Detect which cell encompasses the target text, then output its [X, Y] center coordinate. 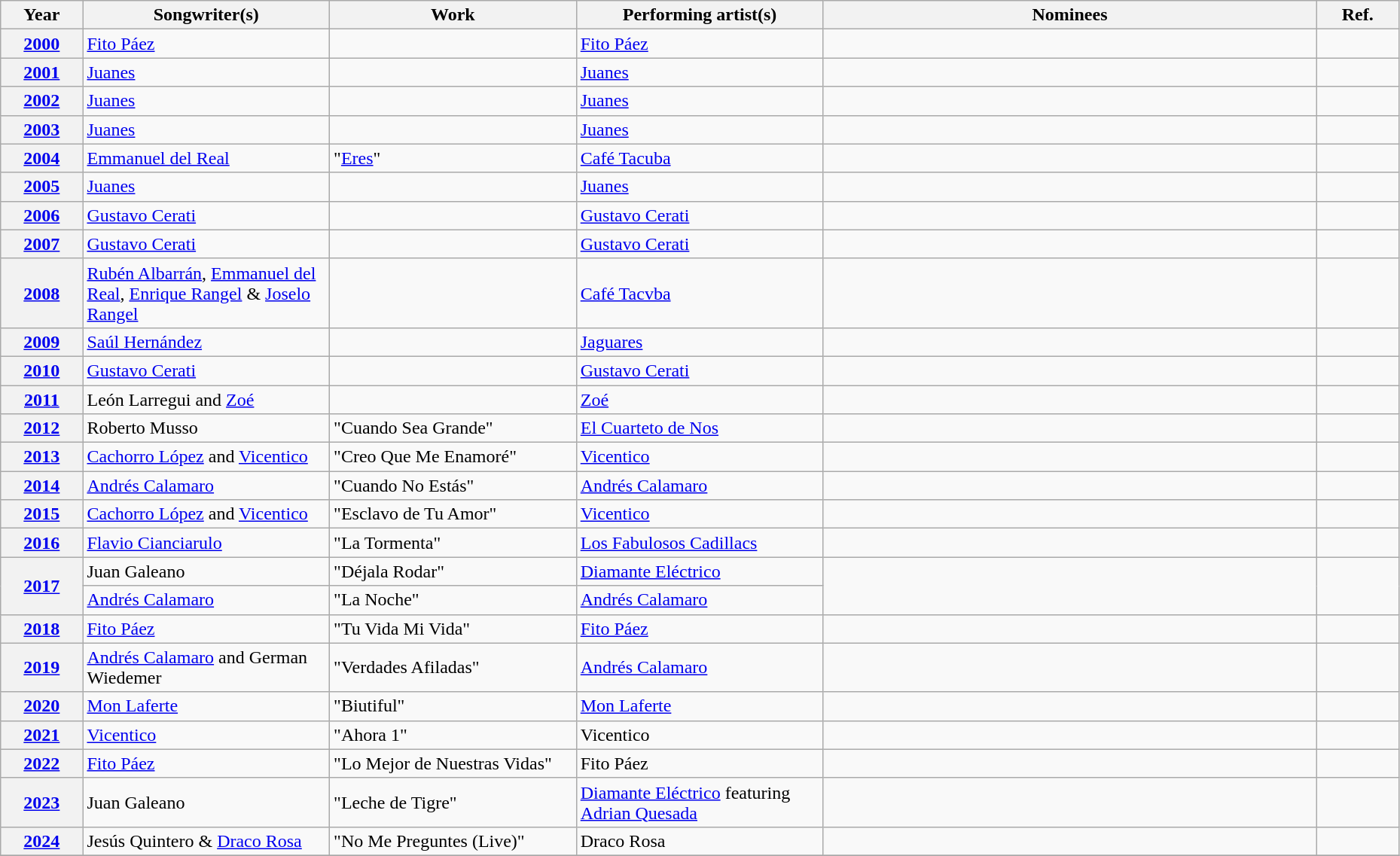
"Verdades Afiladas" [453, 667]
"Déjala Rodar" [453, 571]
2011 [42, 400]
2004 [42, 158]
Draco Rosa [700, 841]
Zoé [700, 400]
Diamante Eléctrico [700, 571]
2007 [42, 244]
Saúl Hernández [206, 342]
2010 [42, 370]
2019 [42, 667]
2023 [42, 803]
2009 [42, 342]
2008 [42, 293]
"Creo Que Me Enamoré" [453, 457]
Andrés Calamaro and German Wiedemer [206, 667]
"Leche de Tigre" [453, 803]
"Eres" [453, 158]
2013 [42, 457]
2018 [42, 629]
2024 [42, 841]
"Biutiful" [453, 706]
León Larregui and Zoé [206, 400]
2022 [42, 763]
Flavio Cianciarulo [206, 543]
2001 [42, 72]
2000 [42, 44]
2020 [42, 706]
2006 [42, 215]
El Cuarteto de Nos [700, 428]
"Tu Vida Mi Vida" [453, 629]
"La Tormenta" [453, 543]
2015 [42, 514]
2016 [42, 543]
2005 [42, 187]
Jaguares [700, 342]
Ref. [1357, 15]
2017 [42, 586]
"Lo Mejor de Nuestras Vidas" [453, 763]
"La Noche" [453, 600]
Nominees [1069, 15]
Diamante Eléctrico featuring Adrian Quesada [700, 803]
"Esclavo de Tu Amor" [453, 514]
2014 [42, 486]
"Ahora 1" [453, 735]
Year [42, 15]
"No Me Preguntes (Live)" [453, 841]
Café Tacvba [700, 293]
2003 [42, 129]
Emmanuel del Real [206, 158]
2021 [42, 735]
"Cuando Sea Grande" [453, 428]
Jesús Quintero & Draco Rosa [206, 841]
Rubén Albarrán, Emmanuel del Real, Enrique Rangel & Joselo Rangel [206, 293]
2012 [42, 428]
Café Tacuba [700, 158]
"Cuando No Estás" [453, 486]
Los Fabulosos Cadillacs [700, 543]
Performing artist(s) [700, 15]
Roberto Musso [206, 428]
2002 [42, 101]
Work [453, 15]
Songwriter(s) [206, 15]
